Identify which cell holds the provided text, then report its (X, Y) central coordinate. 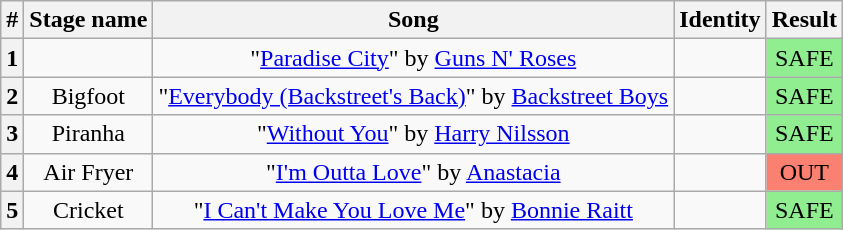
Cricket (88, 210)
Result (804, 20)
"Paradise City" by Guns N' Roses (414, 58)
4 (12, 172)
Air Fryer (88, 172)
# (12, 20)
2 (12, 96)
"I Can't Make You Love Me" by Bonnie Raitt (414, 210)
"I'm Outta Love" by Anastacia (414, 172)
1 (12, 58)
"Without You" by Harry Nilsson (414, 134)
Stage name (88, 20)
5 (12, 210)
Bigfoot (88, 96)
Piranha (88, 134)
Identity (720, 20)
OUT (804, 172)
3 (12, 134)
"Everybody (Backstreet's Back)" by Backstreet Boys (414, 96)
Song (414, 20)
